Locate the cell with the specified text and output its (X, Y) center coordinate. 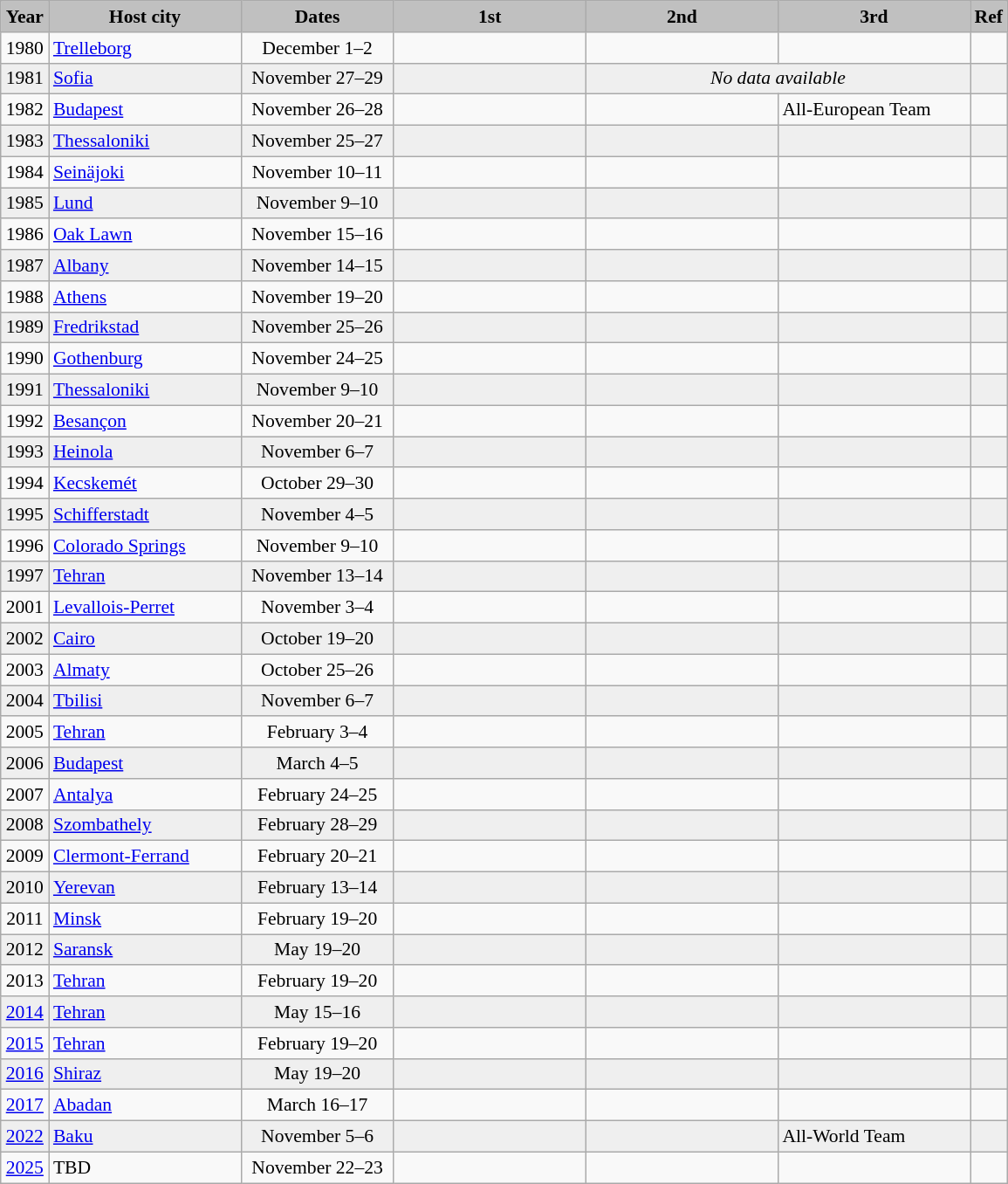
Albany (145, 265)
1988 (24, 297)
November 19–20 (318, 297)
November 4–5 (318, 514)
February 13–14 (318, 888)
November 25–27 (318, 141)
Tbilisi (145, 701)
February 3–4 (318, 733)
Abadan (145, 1105)
Minsk (145, 919)
2015 (24, 1043)
Ref (989, 17)
Cairo (145, 639)
1983 (24, 141)
Besançon (145, 421)
Kecskemét (145, 484)
2009 (24, 857)
Levallois-Perret (145, 608)
November 10–11 (318, 172)
Heinola (145, 452)
Szombathely (145, 825)
November 14–15 (318, 265)
Almaty (145, 670)
1986 (24, 235)
1987 (24, 265)
Year (24, 17)
1989 (24, 327)
March 4–5 (318, 763)
1982 (24, 110)
1993 (24, 452)
1995 (24, 514)
Athens (145, 297)
February 20–21 (318, 857)
1991 (24, 390)
1990 (24, 359)
Host city (145, 17)
November 22–23 (318, 1167)
Colorado Springs (145, 546)
Saransk (145, 950)
2012 (24, 950)
1985 (24, 203)
November 5–6 (318, 1137)
February 24–25 (318, 795)
2004 (24, 701)
November 24–25 (318, 359)
2014 (24, 1012)
Trelleborg (145, 48)
March 16–17 (318, 1105)
2005 (24, 733)
November 25–26 (318, 327)
November 13–14 (318, 576)
October 25–26 (318, 670)
October 29–30 (318, 484)
1st (490, 17)
December 1–2 (318, 48)
Lund (145, 203)
2013 (24, 981)
Clermont-Ferrand (145, 857)
November 15–16 (318, 235)
November 20–21 (318, 421)
2011 (24, 919)
Schifferstadt (145, 514)
1992 (24, 421)
No data available (778, 79)
1994 (24, 484)
2008 (24, 825)
1980 (24, 48)
1981 (24, 79)
October 19–20 (318, 639)
Dates (318, 17)
May 15–16 (318, 1012)
Shiraz (145, 1074)
Baku (145, 1137)
Seinäjoki (145, 172)
2002 (24, 639)
1984 (24, 172)
Sofia (145, 79)
2001 (24, 608)
February 28–29 (318, 825)
Antalya (145, 795)
November 26–28 (318, 110)
2010 (24, 888)
2017 (24, 1105)
Fredrikstad (145, 327)
Oak Lawn (145, 235)
2022 (24, 1137)
2025 (24, 1167)
3rd (874, 17)
November 27–29 (318, 79)
All-European Team (874, 110)
Yerevan (145, 888)
TBD (145, 1167)
Gothenburg (145, 359)
2016 (24, 1074)
1997 (24, 576)
2007 (24, 795)
2nd (682, 17)
All-World Team (874, 1137)
1996 (24, 546)
November 3–4 (318, 608)
2003 (24, 670)
2006 (24, 763)
